Provide the (X, Y) coordinate of the cell's center where the given text is located.  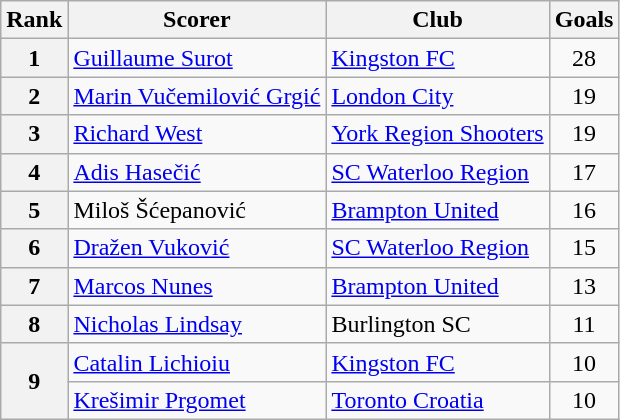
2 (34, 96)
8 (34, 324)
1 (34, 58)
Richard West (197, 134)
15 (584, 248)
17 (584, 172)
Catalin Lichioiu (197, 362)
London City (438, 96)
Adis Hasečić (197, 172)
6 (34, 248)
7 (34, 286)
Club (438, 20)
Marin Vučemilović Grgić (197, 96)
4 (34, 172)
28 (584, 58)
13 (584, 286)
Guillaume Surot (197, 58)
Rank (34, 20)
5 (34, 210)
Krešimir Prgomet (197, 400)
York Region Shooters (438, 134)
Miloš Šćepanović (197, 210)
Dražen Vuković (197, 248)
11 (584, 324)
9 (34, 381)
Nicholas Lindsay (197, 324)
Marcos Nunes (197, 286)
Burlington SC (438, 324)
3 (34, 134)
Scorer (197, 20)
Toronto Croatia (438, 400)
Goals (584, 20)
16 (584, 210)
